Capture the cell that displays the provided text and extract its [x, y] central coordinate. 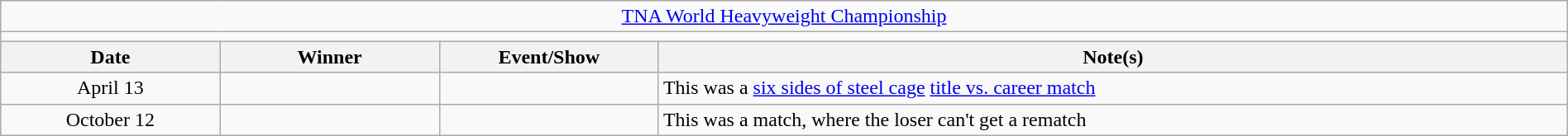
April 13 [111, 88]
Note(s) [1113, 57]
Event/Show [549, 57]
TNA World Heavyweight Championship [784, 16]
Date [111, 57]
This was a six sides of steel cage title vs. career match [1113, 88]
This was a match, where the loser can't get a rematch [1113, 120]
October 12 [111, 120]
Winner [329, 57]
